For the text-containing cell, return its midpoint in (x, y) coordinate format. 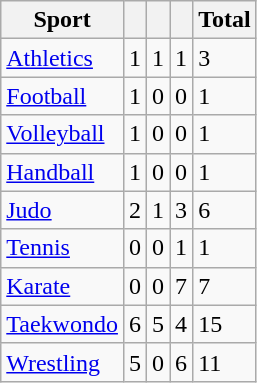
Total (225, 20)
Wrestling (62, 362)
Tennis (62, 248)
2 (134, 210)
4 (182, 324)
Karate (62, 286)
Handball (62, 172)
15 (225, 324)
Sport (62, 20)
Football (62, 96)
Taekwondo (62, 324)
Athletics (62, 58)
Judo (62, 210)
Volleyball (62, 134)
11 (225, 362)
